Determine the [X, Y] coordinate at the center of the cell enclosing the given text.  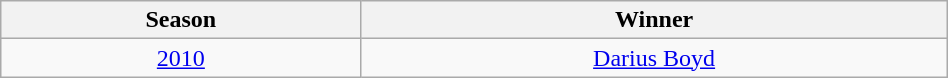
Darius Boyd [654, 58]
2010 [181, 58]
Winner [654, 20]
Season [181, 20]
